Return (X, Y) of the center of cell containing provided text 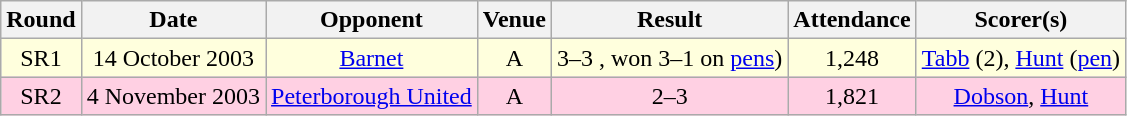
3–3 , won 3–1 on pens) (669, 58)
1,248 (852, 58)
Scorer(s) (1020, 20)
Dobson, Hunt (1020, 96)
4 November 2003 (173, 96)
Round (41, 20)
Barnet (372, 58)
SR1 (41, 58)
2–3 (669, 96)
Peterborough United (372, 96)
Result (669, 20)
Venue (514, 20)
1,821 (852, 96)
Tabb (2), Hunt (pen) (1020, 58)
Date (173, 20)
SR2 (41, 96)
Attendance (852, 20)
Opponent (372, 20)
14 October 2003 (173, 58)
